Determine the [x, y] coordinate at the center of the cell enclosing the given text.  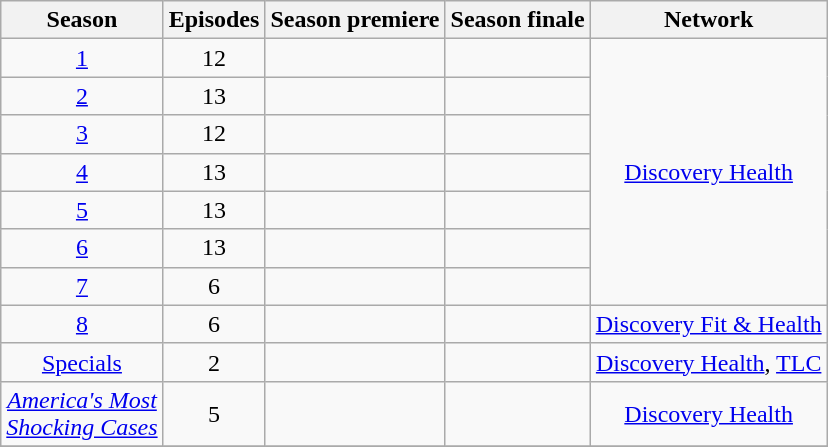
1 [82, 58]
Discovery Health, TLC [708, 362]
3 [82, 134]
Discovery Fit & Health [708, 324]
Season [82, 20]
7 [82, 286]
Season premiere [355, 20]
Episodes [214, 20]
8 [82, 324]
4 [82, 172]
Specials [82, 362]
Network [708, 20]
Season finale [518, 20]
America's MostShocking Cases [82, 414]
